Determine the [x, y] coordinate at the center of the cell enclosing the given text.  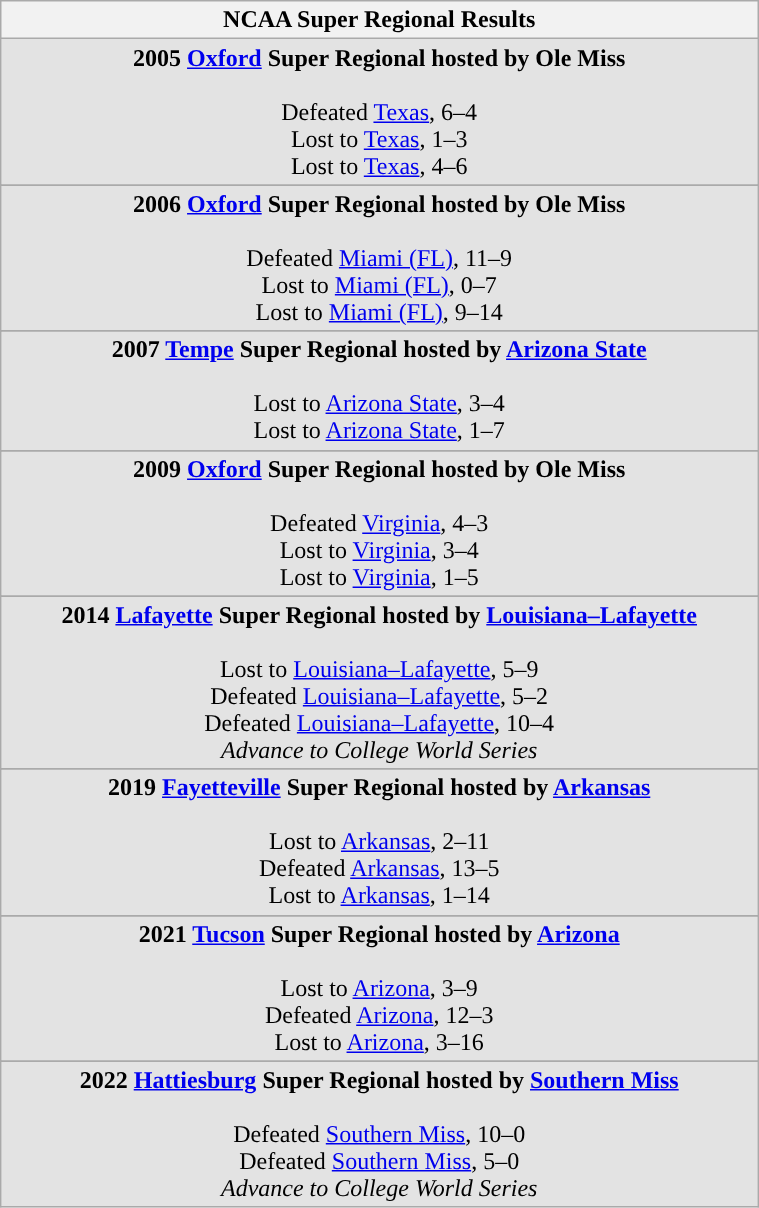
2021 Tucson Super Regional hosted by Arizona Lost to Arizona, 3–9 Defeated Arizona, 12–3 Lost to Arizona, 3–16 [380, 988]
2022 Hattiesburg Super Regional hosted by Southern Miss Defeated Southern Miss, 10–0 Defeated Southern Miss, 5–0 Advance to College World Series [380, 1134]
2006 Oxford Super Regional hosted by Ole Miss Defeated Miami (FL), 11–9 Lost to Miami (FL), 0–7 Lost to Miami (FL), 9–14 [380, 258]
2005 Oxford Super Regional hosted by Ole Miss Defeated Texas, 6–4 Lost to Texas, 1–3 Lost to Texas, 4–6 [380, 112]
2007 Tempe Super Regional hosted by Arizona State Lost to Arizona State, 3–4 Lost to Arizona State, 1–7 [380, 390]
NCAA Super Regional Results [380, 20]
2009 Oxford Super Regional hosted by Ole Miss Defeated Virginia, 4–3 Lost to Virginia, 3–4 Lost to Virginia, 1–5 [380, 523]
2019 Fayetteville Super Regional hosted by Arkansas Lost to Arkansas, 2–11 Defeated Arkansas, 13–5 Lost to Arkansas, 1–14 [380, 842]
